Locate the cell with the specified text and output its (X, Y) center coordinate. 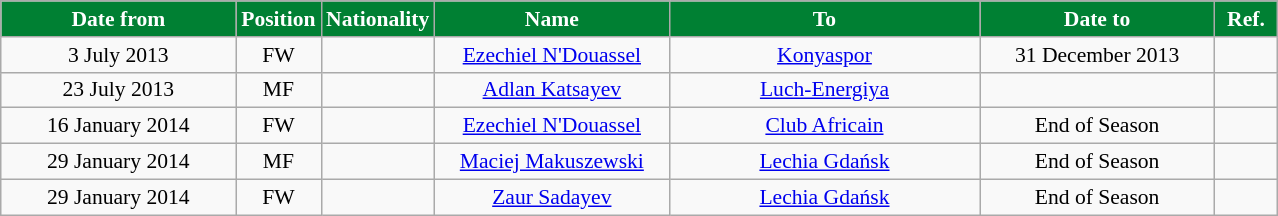
Konyaspor (824, 55)
Adlan Katsayev (552, 90)
To (824, 19)
Date from (118, 19)
23 July 2013 (118, 90)
Ref. (1246, 19)
31 December 2013 (1098, 55)
Maciej Makuszewski (552, 162)
Date to (1098, 19)
Position (278, 19)
Club Africain (824, 126)
3 July 2013 (118, 55)
Zaur Sadayev (552, 197)
Nationality (378, 19)
Name (552, 19)
Luch-Energiya (824, 90)
16 January 2014 (118, 126)
